Provide the (x, y) coordinate of the cell's center where the given text is located.  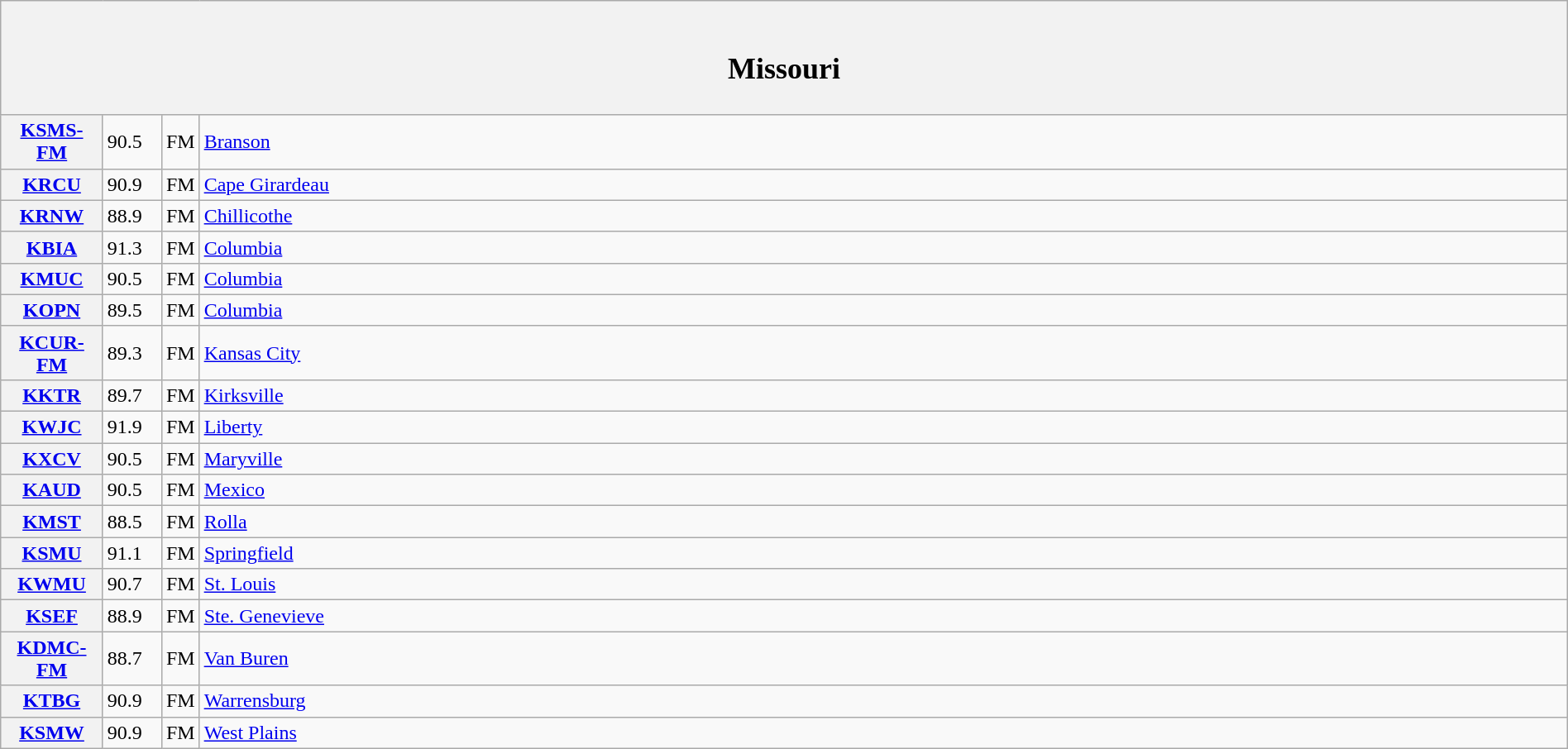
KKTR (52, 395)
KOPN (52, 310)
90.7 (132, 584)
Liberty (883, 427)
91.3 (132, 247)
KWJC (52, 427)
Missouri (784, 58)
KDMC-FM (52, 658)
KXCV (52, 459)
KCUR-FM (52, 352)
KSEF (52, 616)
Kansas City (883, 352)
Springfield (883, 553)
KRCU (52, 184)
KTBG (52, 701)
KSMW (52, 732)
KRNW (52, 216)
KWMU (52, 584)
Maryville (883, 459)
KAUD (52, 490)
Kirksville (883, 395)
KMST (52, 522)
KMUC (52, 279)
Ste. Genevieve (883, 616)
Chillicothe (883, 216)
Cape Girardeau (883, 184)
Warrensburg (883, 701)
88.7 (132, 658)
KSMU (52, 553)
KBIA (52, 247)
Mexico (883, 490)
91.9 (132, 427)
89.5 (132, 310)
Van Buren (883, 658)
88.5 (132, 522)
West Plains (883, 732)
KSMS-FM (52, 142)
89.7 (132, 395)
St. Louis (883, 584)
Branson (883, 142)
89.3 (132, 352)
91.1 (132, 553)
Rolla (883, 522)
